Find where the given text appears and provide that cell's center as (X, Y) coordinate. 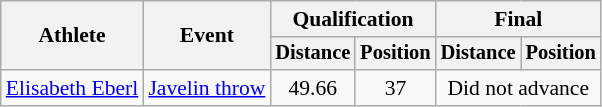
Did not advance (518, 88)
Javelin throw (206, 88)
Athlete (72, 36)
Elisabeth Eberl (72, 88)
Qualification (352, 19)
Event (206, 36)
37 (395, 88)
49.66 (312, 88)
Final (518, 19)
